Output the (x, y) coordinate of the center of the cell containing the given text.  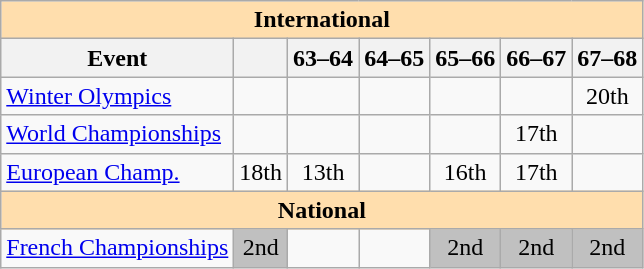
18th (261, 172)
13th (324, 172)
National (322, 210)
20th (608, 96)
French Championships (118, 248)
Event (118, 58)
International (322, 20)
European Champ. (118, 172)
Winter Olympics (118, 96)
65–66 (466, 58)
63–64 (324, 58)
67–68 (608, 58)
16th (466, 172)
64–65 (394, 58)
66–67 (536, 58)
World Championships (118, 134)
